Find where the given text appears and provide that cell's center as (x, y) coordinate. 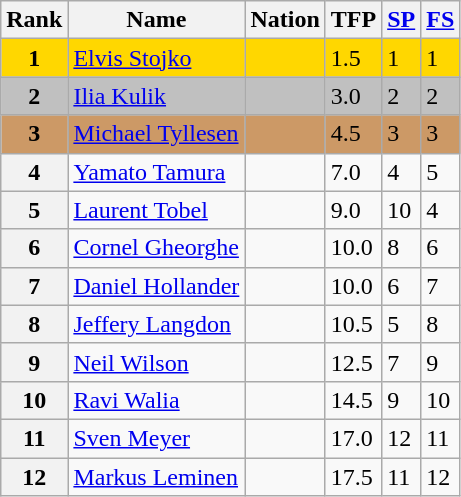
14.5 (353, 400)
Rank (34, 20)
Michael Tyllesen (156, 134)
Jeffery Langdon (156, 324)
12.5 (353, 362)
Sven Meyer (156, 438)
1.5 (353, 58)
Ravi Walia (156, 400)
3.0 (353, 96)
17.5 (353, 477)
Nation (285, 20)
FS (440, 20)
TFP (353, 20)
17.0 (353, 438)
Cornel Gheorghe (156, 248)
Yamato Tamura (156, 172)
4.5 (353, 134)
Neil Wilson (156, 362)
Elvis Stojko (156, 58)
Markus Leminen (156, 477)
Name (156, 20)
Laurent Tobel (156, 210)
9.0 (353, 210)
10.5 (353, 324)
Ilia Kulik (156, 96)
Daniel Hollander (156, 286)
7.0 (353, 172)
SP (402, 20)
